Detect which cell encompasses the target text, then output its (x, y) center coordinate. 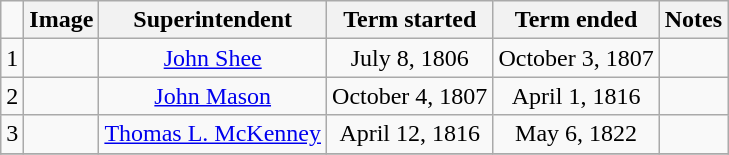
Notes (693, 20)
July 8, 1806 (410, 58)
1 (12, 58)
Image (62, 20)
Superintendent (213, 20)
2 (12, 96)
3 (12, 134)
October 4, 1807 (410, 96)
John Mason (213, 96)
Thomas L. McKenney (213, 134)
April 1, 1816 (576, 96)
May 6, 1822 (576, 134)
October 3, 1807 (576, 58)
Term ended (576, 20)
Term started (410, 20)
April 12, 1816 (410, 134)
John Shee (213, 58)
